Locate the cell with the specified text and output its (x, y) center coordinate. 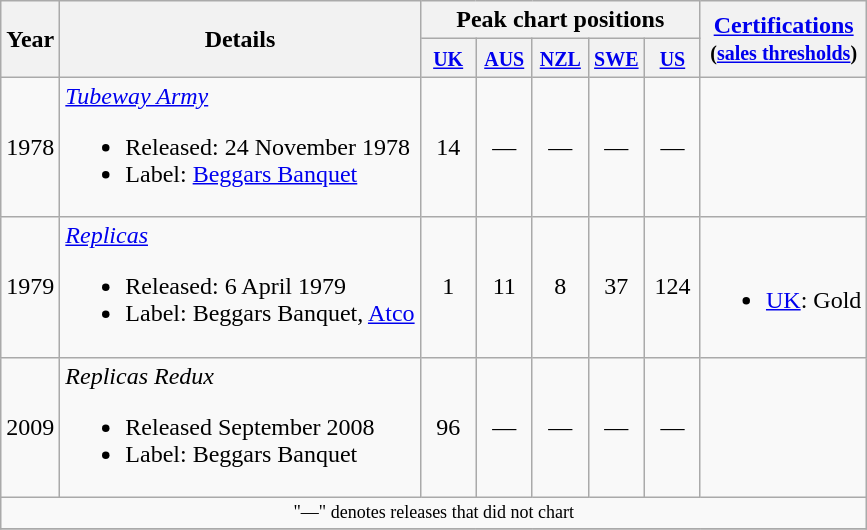
Tubeway ArmyReleased: 24 November 1978Label: Beggars Banquet (240, 147)
1979 (30, 287)
14 (448, 147)
Year (30, 39)
US (672, 58)
1 (448, 287)
Details (240, 39)
1978 (30, 147)
SWE (616, 58)
Peak chart positions (560, 20)
Certifications(sales thresholds) (783, 39)
ReplicasReleased: 6 April 1979Label: Beggars Banquet, Atco (240, 287)
8 (560, 287)
"—" denotes releases that did not chart (434, 512)
NZL (560, 58)
UK: Gold (783, 287)
11 (504, 287)
2009 (30, 427)
UK (448, 58)
37 (616, 287)
124 (672, 287)
Replicas ReduxReleased September 2008Label: Beggars Banquet (240, 427)
96 (448, 427)
AUS (504, 58)
